Scan for the cell matching the given text and deliver its (X, Y) coordinate at center. 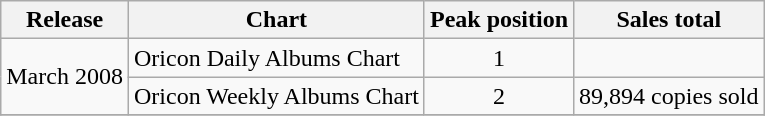
Oricon Weekly Albums Chart (276, 96)
Chart (276, 20)
Release (65, 20)
89,894 copies sold (669, 96)
March 2008 (65, 77)
Peak position (498, 20)
1 (498, 58)
2 (498, 96)
Sales total (669, 20)
Oricon Daily Albums Chart (276, 58)
